Extract the (X, Y) coordinate from the center of the cell holding the provided text.  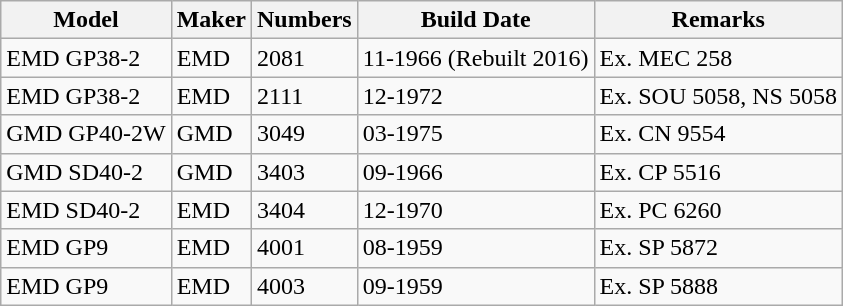
GMD SD40-2 (86, 172)
Ex. SP 5888 (718, 286)
Ex. CN 9554 (718, 134)
Ex. SOU 5058, NS 5058 (718, 96)
2111 (305, 96)
4001 (305, 248)
12-1972 (476, 96)
09-1959 (476, 286)
Remarks (718, 20)
4003 (305, 286)
Maker (211, 20)
09-1966 (476, 172)
Numbers (305, 20)
08-1959 (476, 248)
03-1975 (476, 134)
12-1970 (476, 210)
Build Date (476, 20)
Ex. CP 5516 (718, 172)
2081 (305, 58)
GMD GP40-2W (86, 134)
3403 (305, 172)
11-1966 (Rebuilt 2016) (476, 58)
Ex. PC 6260 (718, 210)
EMD SD40-2 (86, 210)
Model (86, 20)
3404 (305, 210)
Ex. SP 5872 (718, 248)
3049 (305, 134)
Ex. MEC 258 (718, 58)
